Identify which cell holds the provided text, then report its [x, y] central coordinate. 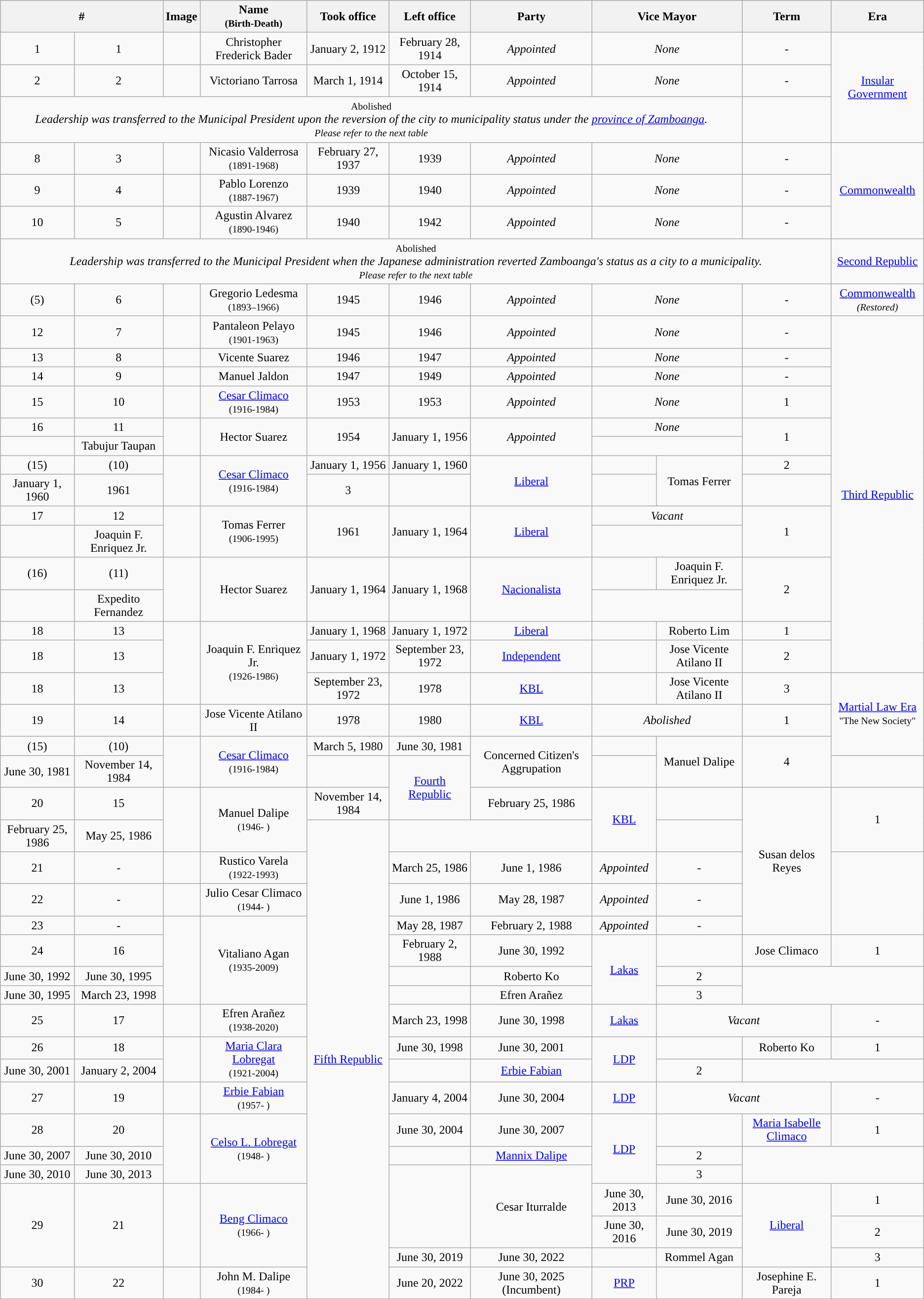
Fourth Republic [429, 787]
(16) [38, 573]
Cesar Iturralde [531, 1206]
25 [38, 1021]
1949 [429, 376]
Susan delos Reyes [787, 861]
Tabujur Taupan [118, 446]
Left office [429, 17]
March 25, 1986 [429, 868]
Name (Birth-Death) [254, 17]
7 [118, 332]
Pablo Lorenzo(1887-1967) [254, 191]
Tomas Ferrer [699, 481]
Party [531, 17]
27 [38, 1098]
Efren Arañez [531, 995]
Image [182, 17]
Maria Isabelle Climaco [787, 1130]
Maria Clara Lobregat(1921-2004) [254, 1059]
Agustin Alvarez(1890-1946) [254, 222]
Christopher Frederick Bader [254, 48]
June 30, 2022 [531, 1257]
28 [38, 1130]
February 28, 1914 [429, 48]
Concerned Citizen's Aggrupation [531, 762]
Nicasio Valderrosa(1891-1968) [254, 158]
Abolished [667, 721]
May 25, 1986 [118, 835]
24 [38, 951]
Pantaleon Pelayo(1901-1963) [254, 332]
Nacionalista [531, 589]
March 1, 1914 [347, 81]
October 15, 1914 [429, 81]
June 30, 2025 (Incumbent) [531, 1282]
Julio Cesar Climaco(1944- ) [254, 900]
Expedito Fernandez [118, 605]
Rustico Varela(1922-1993) [254, 868]
John M. Dalipe(1984- ) [254, 1282]
Rommel Agan [699, 1257]
Vice Mayor [667, 17]
March 5, 1980 [347, 746]
Era [878, 17]
Celso L. Lobregat(1948- ) [254, 1149]
Second Republic [878, 261]
Insular Government [878, 87]
26 [38, 1048]
1954 [347, 437]
Victoriano Tarrosa [254, 81]
6 [118, 300]
Manuel Dalipe(1946- ) [254, 819]
PRP [624, 1282]
Term [787, 17]
Beng Climaco(1966- ) [254, 1225]
Jose Climaco [787, 951]
Roberto Lim [699, 631]
Vicente Suarez [254, 357]
(5) [38, 300]
Tomas Ferrer(1906-1995) [254, 532]
January 4, 2004 [429, 1098]
Fifth Republic [347, 1059]
Vitaliano Agan(1935-2009) [254, 960]
# [82, 17]
29 [38, 1225]
February 27, 1937 [347, 158]
Erbie Fabian(1957- ) [254, 1098]
Joaquin F. Enriquez Jr.(1926-1986) [254, 663]
Commonwealth(Restored) [878, 300]
June 20, 2022 [429, 1282]
5 [118, 222]
Martial Law Era"The New Society" [878, 714]
30 [38, 1282]
Mannix Dalipe [531, 1155]
Commonwealth [878, 191]
1942 [429, 222]
1980 [429, 721]
23 [38, 925]
January 2, 1912 [347, 48]
Erbie Fabian [531, 1070]
Manuel Dalipe [699, 762]
Took office [347, 17]
Josephine E. Pareja [787, 1282]
Efren Arañez(1938-2020) [254, 1021]
(11) [118, 573]
January 2, 2004 [118, 1070]
Independent [531, 656]
11 [118, 427]
Manuel Jaldon [254, 376]
Third Republic [878, 494]
Gregorio Ledesma(1893–1966) [254, 300]
